Find where the given text appears and provide that cell's center as [X, Y] coordinate. 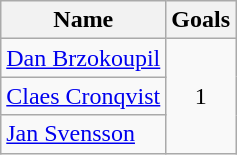
Name [84, 20]
1 [201, 96]
Claes Cronqvist [84, 96]
Jan Svensson [84, 134]
Goals [201, 20]
Dan Brzokoupil [84, 58]
